Scan for the cell matching the given text and deliver its [X, Y] coordinate at center. 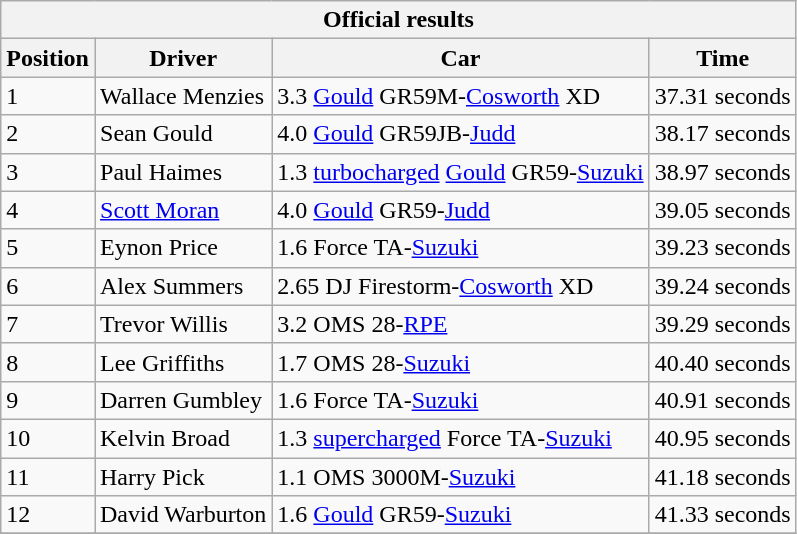
10 [48, 438]
39.24 seconds [722, 286]
3.2 OMS 28-RPE [460, 324]
2.65 DJ Firestorm-Cosworth XD [460, 286]
38.17 seconds [722, 134]
Position [48, 58]
David Warburton [182, 515]
Wallace Menzies [182, 96]
5 [48, 248]
40.40 seconds [722, 362]
Time [722, 58]
Alex Summers [182, 286]
40.95 seconds [722, 438]
4.0 Gould GR59-Judd [460, 210]
41.18 seconds [722, 477]
9 [48, 400]
12 [48, 515]
38.97 seconds [722, 172]
40.91 seconds [722, 400]
4.0 Gould GR59JB-Judd [460, 134]
37.31 seconds [722, 96]
7 [48, 324]
Sean Gould [182, 134]
Trevor Willis [182, 324]
Lee Griffiths [182, 362]
1.3 turbocharged Gould GR59-Suzuki [460, 172]
Harry Pick [182, 477]
1.1 OMS 3000M-Suzuki [460, 477]
Driver [182, 58]
1 [48, 96]
11 [48, 477]
1.3 supercharged Force TA-Suzuki [460, 438]
8 [48, 362]
Scott Moran [182, 210]
Official results [398, 20]
2 [48, 134]
Kelvin Broad [182, 438]
Eynon Price [182, 248]
3.3 Gould GR59M-Cosworth XD [460, 96]
39.29 seconds [722, 324]
41.33 seconds [722, 515]
6 [48, 286]
1.6 Gould GR59-Suzuki [460, 515]
39.05 seconds [722, 210]
1.7 OMS 28-Suzuki [460, 362]
Paul Haimes [182, 172]
Darren Gumbley [182, 400]
3 [48, 172]
4 [48, 210]
39.23 seconds [722, 248]
Car [460, 58]
